Identify which cell holds the provided text, then report its [X, Y] central coordinate. 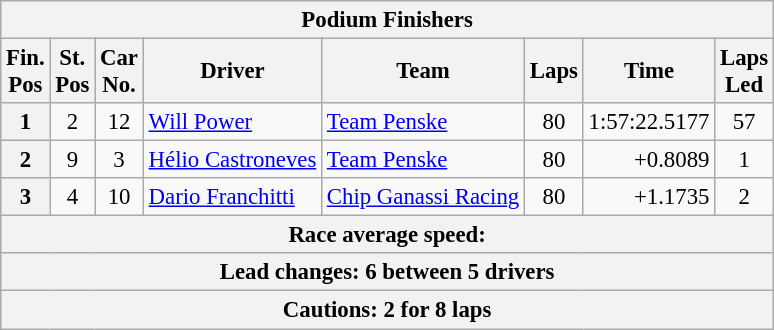
1:57:22.5177 [648, 122]
Hélio Castroneves [232, 160]
Lead changes: 6 between 5 drivers [388, 273]
9 [72, 160]
10 [120, 197]
Driver [232, 72]
Team [424, 72]
CarNo. [120, 72]
57 [744, 122]
Chip Ganassi Racing [424, 197]
LapsLed [744, 72]
Laps [554, 72]
+1.1735 [648, 197]
St.Pos [72, 72]
Time [648, 72]
Will Power [232, 122]
Race average speed: [388, 235]
Cautions: 2 for 8 laps [388, 310]
4 [72, 197]
Podium Finishers [388, 20]
Dario Franchitti [232, 197]
Fin.Pos [26, 72]
+0.8089 [648, 160]
12 [120, 122]
